Provide the [X, Y] coordinate of the cell's center where the given text is located.  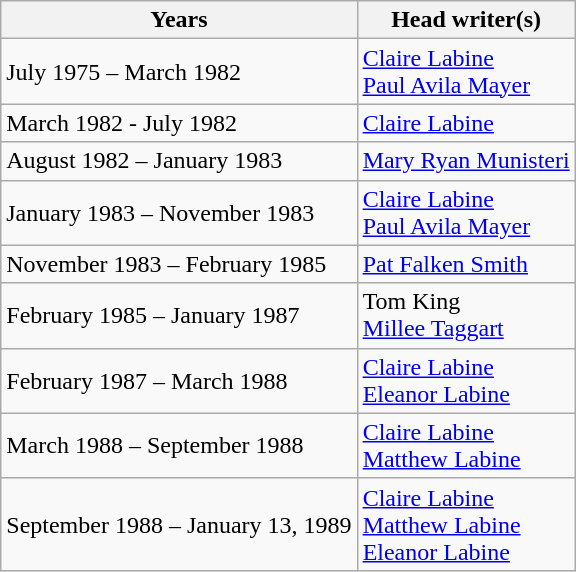
Head writer(s) [466, 20]
January 1983 – November 1983 [179, 212]
Claire Labine [466, 123]
February 1987 – March 1988 [179, 380]
Mary Ryan Munisteri [466, 161]
Pat Falken Smith [466, 264]
July 1975 – March 1982 [179, 72]
March 1982 - July 1982 [179, 123]
Years [179, 20]
August 1982 – January 1983 [179, 161]
Tom KingMillee Taggart [466, 316]
November 1983 – February 1985 [179, 264]
Claire LabineMatthew LabineEleanor Labine [466, 524]
Claire LabineMatthew Labine [466, 446]
Claire LabineEleanor Labine [466, 380]
September 1988 – January 13, 1989 [179, 524]
March 1988 – September 1988 [179, 446]
February 1985 – January 1987 [179, 316]
